Pinpoint the cell where the given text exists, returning its [X, Y] midpoint coordinate. 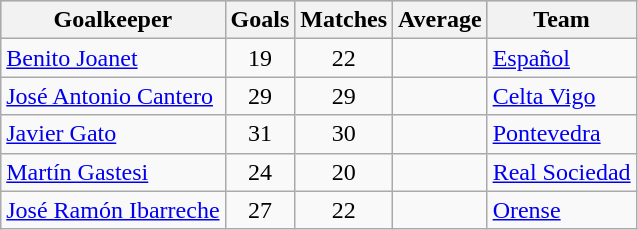
Goals [260, 20]
Team [562, 20]
24 [260, 172]
Pontevedra [562, 134]
Orense [562, 210]
20 [344, 172]
Average [440, 20]
Benito Joanet [113, 58]
Goalkeeper [113, 20]
19 [260, 58]
Martín Gastesi [113, 172]
Celta Vigo [562, 96]
Real Sociedad [562, 172]
José Ramón Ibarreche [113, 210]
Matches [344, 20]
31 [260, 134]
27 [260, 210]
30 [344, 134]
Javier Gato [113, 134]
Español [562, 58]
José Antonio Cantero [113, 96]
